Return the (x, y) coordinate for the center point of the cell that contains the specified text.  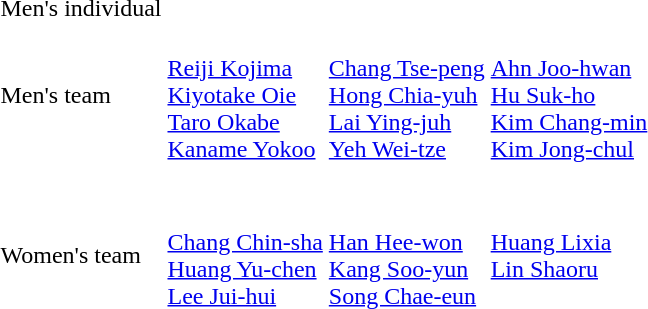
Reiji KojimaKiyotake OieTaro OkabeKaname Yokoo (245, 95)
Chang Tse-pengHong Chia-yuhLai Ying-juhYeh Wei-tze (406, 95)
